Detect which cell encompasses the target text, then output its (X, Y) center coordinate. 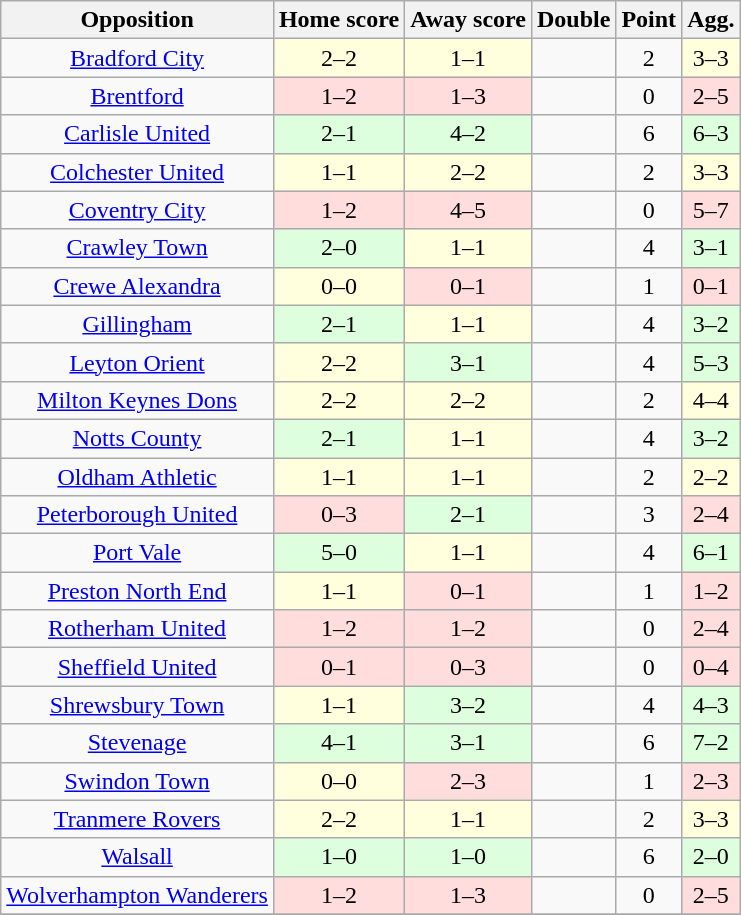
Crewe Alexandra (138, 286)
Gillingham (138, 324)
5–3 (711, 362)
Walsall (138, 857)
5–0 (338, 553)
Swindon Town (138, 781)
Colchester United (138, 172)
Bradford City (138, 58)
6–3 (711, 134)
Stevenage (138, 743)
Milton Keynes Dons (138, 400)
Brentford (138, 96)
Point (649, 20)
7–2 (711, 743)
Rotherham United (138, 629)
6–1 (711, 553)
Double (573, 20)
0–4 (711, 667)
Coventry City (138, 210)
3 (649, 515)
Tranmere Rovers (138, 819)
Wolverhampton Wanderers (138, 895)
Shrewsbury Town (138, 705)
Home score (338, 20)
Oldham Athletic (138, 477)
4–3 (711, 705)
Opposition (138, 20)
Notts County (138, 438)
4–5 (468, 210)
4–2 (468, 134)
Agg. (711, 20)
4–1 (338, 743)
Preston North End (138, 591)
Leyton Orient (138, 362)
Away score (468, 20)
Carlisle United (138, 134)
Port Vale (138, 553)
Crawley Town (138, 248)
Peterborough United (138, 515)
Sheffield United (138, 667)
5–7 (711, 210)
4–4 (711, 400)
